Provide the [X, Y] coordinate of the cell's center where the given text is located.  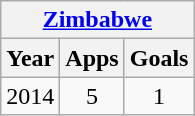
1 [159, 96]
5 [92, 96]
Goals [159, 58]
Apps [92, 58]
2014 [30, 96]
Year [30, 58]
Zimbabwe [98, 20]
